Pinpoint the cell where the given text exists, returning its (X, Y) midpoint coordinate. 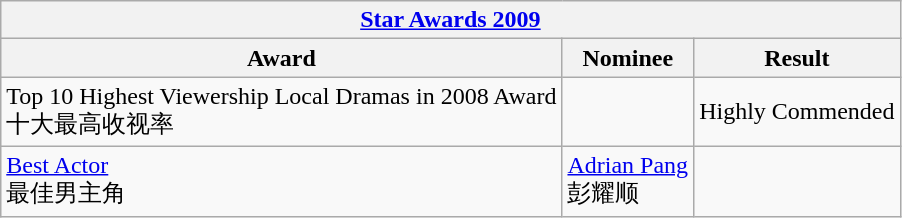
Star Awards 2009 (450, 20)
Top 10 Highest Viewership Local Dramas in 2008 Award 十大最高收视率 (282, 112)
Adrian Pang 彭耀顺 (628, 181)
Award (282, 58)
Nominee (628, 58)
Highly Commended (797, 112)
Result (797, 58)
Best Actor 最佳男主角 (282, 181)
